Capture the cell that displays the provided text and extract its [X, Y] central coordinate. 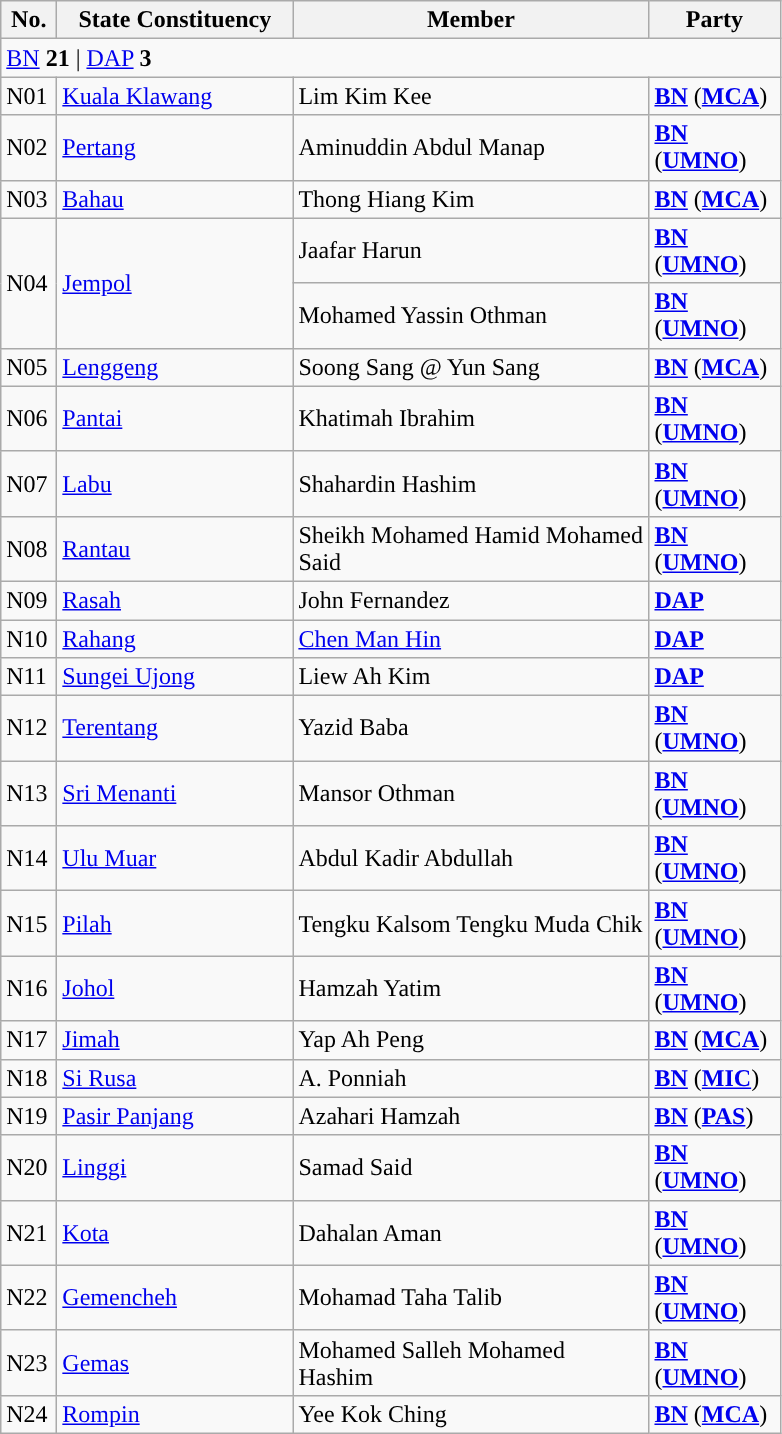
Johol [175, 988]
Terentang [175, 728]
Ulu Muar [175, 858]
BN (PAS) [714, 1116]
N04 [29, 283]
Kuala Klawang [175, 96]
N08 [29, 548]
Pasir Panjang [175, 1116]
BN (MIC) [714, 1078]
N05 [29, 367]
Hamzah Yatim [471, 988]
Tengku Kalsom Tengku Muda Chik [471, 924]
Samad Said [471, 1168]
Gemas [175, 1362]
N11 [29, 677]
John Fernandez [471, 600]
Rantau [175, 548]
Pantai [175, 418]
Abdul Kadir Abdullah [471, 858]
Yee Kok Ching [471, 1414]
Mohamad Taha Talib [471, 1298]
Party [714, 20]
Liew Ah Kim [471, 677]
N24 [29, 1414]
N03 [29, 199]
Rompin [175, 1414]
Soong Sang @ Yun Sang [471, 367]
Sheikh Mohamed Hamid Mohamed Said [471, 548]
N14 [29, 858]
N02 [29, 148]
Kota [175, 1232]
BN 21 | DAP 3 [390, 58]
Aminuddin Abdul Manap [471, 148]
N20 [29, 1168]
Yazid Baba [471, 728]
Sungei Ujong [175, 677]
Mohamed Yassin Othman [471, 316]
N12 [29, 728]
N17 [29, 1040]
Labu [175, 484]
N16 [29, 988]
Lenggeng [175, 367]
Azahari Hamzah [471, 1116]
Si Rusa [175, 1078]
State Constituency [175, 20]
Shahardin Hashim [471, 484]
Jimah [175, 1040]
N09 [29, 600]
N10 [29, 639]
N19 [29, 1116]
No. [29, 20]
Chen Man Hin [471, 639]
Bahau [175, 199]
Jempol [175, 283]
Mansor Othman [471, 794]
Pertang [175, 148]
Sri Menanti [175, 794]
N22 [29, 1298]
N21 [29, 1232]
Dahalan Aman [471, 1232]
N07 [29, 484]
Gemencheh [175, 1298]
N23 [29, 1362]
Khatimah Ibrahim [471, 418]
Rasah [175, 600]
N01 [29, 96]
N15 [29, 924]
N18 [29, 1078]
Mohamed Salleh Mohamed Hashim [471, 1362]
Thong Hiang Kim [471, 199]
N06 [29, 418]
Yap Ah Peng [471, 1040]
N13 [29, 794]
Linggi [175, 1168]
Rahang [175, 639]
Jaafar Harun [471, 250]
Lim Kim Kee [471, 96]
A. Ponniah [471, 1078]
Member [471, 20]
Pilah [175, 924]
